Locate the cell with the specified text and output its [X, Y] center coordinate. 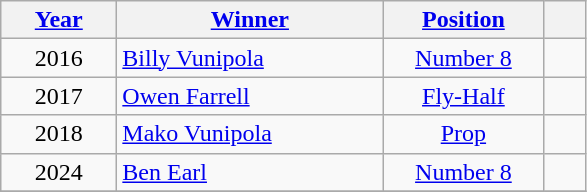
Year [59, 20]
2024 [59, 172]
2016 [59, 58]
2017 [59, 96]
Billy Vunipola [250, 58]
Position [464, 20]
Ben Earl [250, 172]
Mako Vunipola [250, 134]
Fly-Half [464, 96]
Prop [464, 134]
Owen Farrell [250, 96]
2018 [59, 134]
Winner [250, 20]
